Capture the cell that displays the provided text and extract its (X, Y) central coordinate. 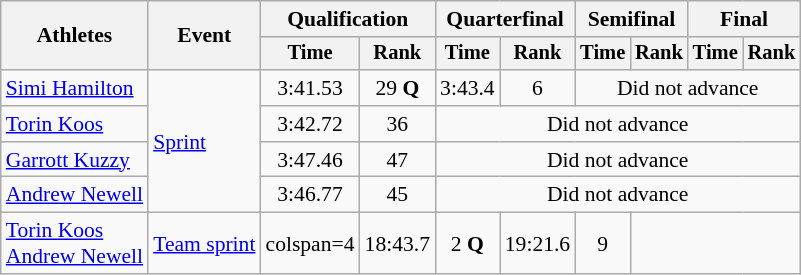
Simi Hamilton (74, 88)
2 Q (468, 244)
colspan=4 (310, 244)
18:43.7 (398, 244)
36 (398, 124)
Final (744, 19)
45 (398, 195)
3:47.46 (310, 160)
29 Q (398, 88)
3:42.72 (310, 124)
Torin KoosAndrew Newell (74, 244)
3:43.4 (468, 88)
Event (204, 36)
3:46.77 (310, 195)
6 (538, 88)
Torin Koos (74, 124)
47 (398, 160)
Team sprint (204, 244)
3:41.53 (310, 88)
Qualification (348, 19)
Sprint (204, 141)
9 (602, 244)
Semifinal (631, 19)
Garrott Kuzzy (74, 160)
Athletes (74, 36)
19:21.6 (538, 244)
Andrew Newell (74, 195)
Quarterfinal (505, 19)
